Provide the [x, y] coordinate of the cell's center where the given text is located.  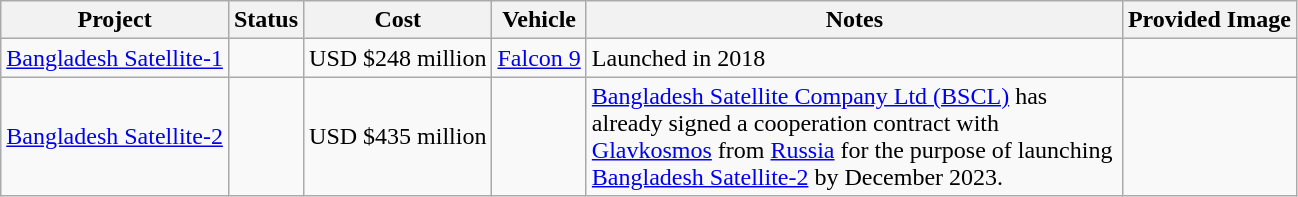
Cost [398, 20]
Status [266, 20]
Provided Image [1209, 20]
Project [115, 20]
Bangladesh Satellite-1 [115, 58]
Launched in 2018 [854, 58]
USD $248 million [398, 58]
USD $435 million [398, 136]
Vehicle [539, 20]
Falcon 9 [539, 58]
Bangladesh Satellite-2 [115, 136]
Notes [854, 20]
